Detect which cell encompasses the target text, then output its [x, y] center coordinate. 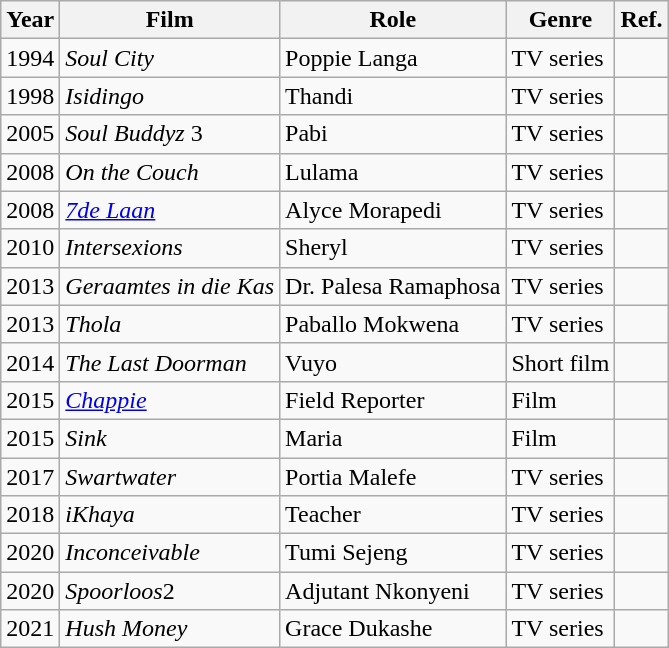
Sheryl [393, 248]
Adjutant Nkonyeni [393, 591]
Field Reporter [393, 400]
Chappie [170, 400]
Intersexions [170, 248]
Grace Dukashe [393, 629]
Inconceivable [170, 553]
2018 [30, 515]
2017 [30, 477]
Maria [393, 438]
Soul City [170, 58]
Role [393, 20]
Vuyo [393, 362]
1994 [30, 58]
On the Couch [170, 172]
Portia Malefe [393, 477]
7de Laan [170, 210]
1998 [30, 96]
Sink [170, 438]
Thola [170, 324]
Isidingo [170, 96]
Poppie Langa [393, 58]
iKhaya [170, 515]
2014 [30, 362]
Alyce Morapedi [393, 210]
Year [30, 20]
The Last Doorman [170, 362]
Swartwater [170, 477]
Genre [560, 20]
Soul Buddyz 3 [170, 134]
Hush Money [170, 629]
Ref. [642, 20]
2021 [30, 629]
Tumi Sejeng [393, 553]
Thandi [393, 96]
2010 [30, 248]
Lulama [393, 172]
Dr. Palesa Ramaphosa [393, 286]
Spoorloos2 [170, 591]
Paballo Mokwena [393, 324]
Pabi [393, 134]
2005 [30, 134]
Teacher [393, 515]
Geraamtes in die Kas [170, 286]
Short film [560, 362]
